Locate the cell with the specified text and output its (x, y) center coordinate. 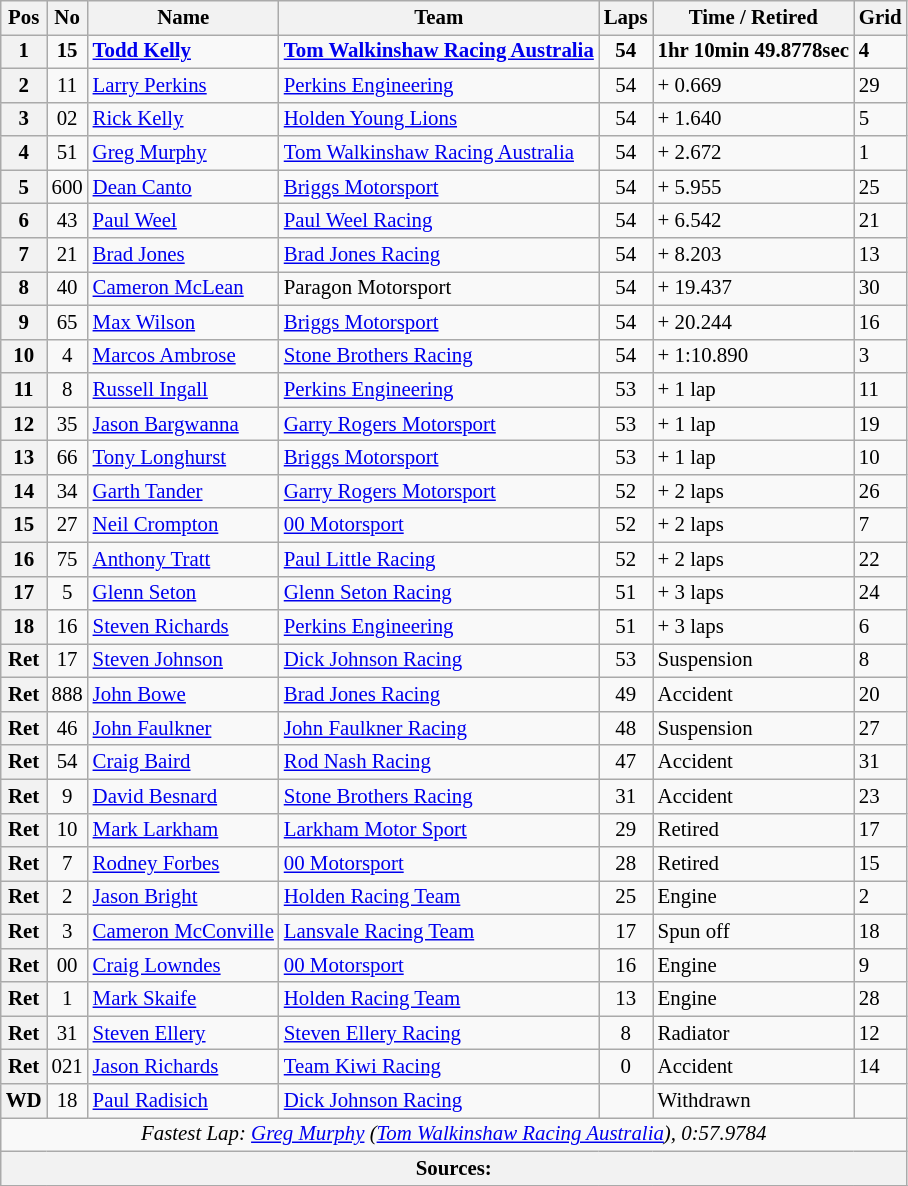
Rick Kelly (184, 119)
Withdrawn (754, 1101)
24 (880, 593)
Rodney Forbes (184, 864)
46 (68, 728)
Radiator (754, 1033)
65 (68, 322)
Fastest Lap: Greg Murphy (Tom Walkinshaw Racing Australia), 0:57.9784 (454, 1135)
Glenn Seton (184, 593)
Cameron McConville (184, 931)
Dean Canto (184, 187)
Time / Retired (754, 18)
Pos (24, 18)
Team Kiwi Racing (439, 1067)
Paul Weel Racing (439, 221)
Jason Bright (184, 898)
35 (68, 424)
Sources: (454, 1168)
40 (68, 288)
+ 20.244 (754, 322)
+ 0.669 (754, 85)
Paragon Motorsport (439, 288)
Steven Ellery (184, 1033)
Jason Richards (184, 1067)
No (68, 18)
Anthony Tratt (184, 559)
Craig Baird (184, 762)
+ 1:10.890 (754, 356)
00 (68, 965)
Paul Weel (184, 221)
Mark Larkham (184, 830)
Mark Skaife (184, 999)
26 (880, 491)
Spun off (754, 931)
+ 2.672 (754, 153)
Steven Richards (184, 627)
Todd Kelly (184, 51)
Holden Young Lions (439, 119)
75 (68, 559)
+ 6.542 (754, 221)
30 (880, 288)
19 (880, 424)
Lansvale Racing Team (439, 931)
02 (68, 119)
Russell Ingall (184, 390)
Garth Tander (184, 491)
Neil Crompton (184, 525)
+ 19.437 (754, 288)
49 (626, 695)
Brad Jones (184, 255)
Larry Perkins (184, 85)
Glenn Seton Racing (439, 593)
+ 5.955 (754, 187)
1hr 10min 49.8778sec (754, 51)
Steven Johnson (184, 661)
John Bowe (184, 695)
Tony Longhurst (184, 458)
Greg Murphy (184, 153)
David Besnard (184, 796)
888 (68, 695)
Marcos Ambrose (184, 356)
John Faulkner (184, 728)
Paul Little Racing (439, 559)
23 (880, 796)
Larkham Motor Sport (439, 830)
Rod Nash Racing (439, 762)
600 (68, 187)
Jason Bargwanna (184, 424)
+ 1.640 (754, 119)
22 (880, 559)
+ 8.203 (754, 255)
Grid (880, 18)
34 (68, 491)
47 (626, 762)
Laps (626, 18)
Name (184, 18)
20 (880, 695)
WD (24, 1101)
Team (439, 18)
66 (68, 458)
John Faulkner Racing (439, 728)
Steven Ellery Racing (439, 1033)
Max Wilson (184, 322)
021 (68, 1067)
43 (68, 221)
Paul Radisich (184, 1101)
0 (626, 1067)
48 (626, 728)
Cameron McLean (184, 288)
Craig Lowndes (184, 965)
